Detect which cell encompasses the target text, then output its [X, Y] center coordinate. 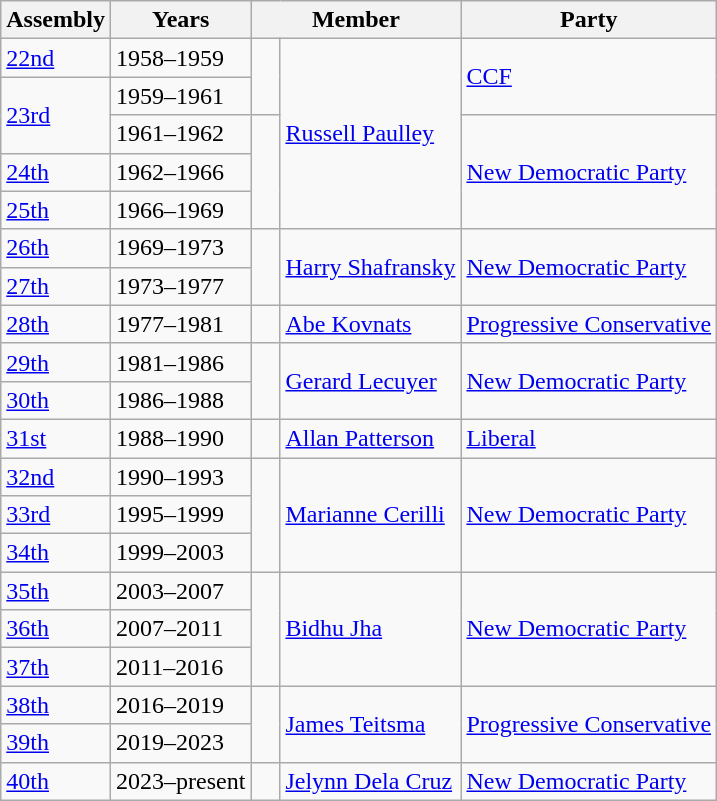
2011–2016 [180, 667]
1990–1993 [180, 477]
Abe Kovnats [370, 324]
2019–2023 [180, 743]
Assembly [56, 20]
31st [56, 438]
2016–2019 [180, 705]
28th [56, 324]
Allan Patterson [370, 438]
1988–1990 [180, 438]
40th [56, 781]
2003–2007 [180, 591]
Marianne Cerilli [370, 515]
34th [56, 553]
29th [56, 362]
Liberal [589, 438]
32nd [56, 477]
Member [356, 20]
2007–2011 [180, 629]
1961–1962 [180, 134]
Russell Paulley [370, 134]
Gerard Lecuyer [370, 381]
27th [56, 286]
1959–1961 [180, 96]
2023–present [180, 781]
1958–1959 [180, 58]
1966–1969 [180, 210]
1981–1986 [180, 362]
CCF [589, 77]
35th [56, 591]
1973–1977 [180, 286]
Party [589, 20]
Bidhu Jha [370, 629]
1962–1966 [180, 172]
39th [56, 743]
26th [56, 248]
36th [56, 629]
Jelynn Dela Cruz [370, 781]
1999–2003 [180, 553]
Years [180, 20]
James Teitsma [370, 724]
1995–1999 [180, 515]
1986–1988 [180, 400]
22nd [56, 58]
Harry Shafransky [370, 267]
25th [56, 210]
30th [56, 400]
37th [56, 667]
38th [56, 705]
23rd [56, 115]
33rd [56, 515]
24th [56, 172]
1977–1981 [180, 324]
1969–1973 [180, 248]
